Return [X, Y] of the center of cell containing provided text 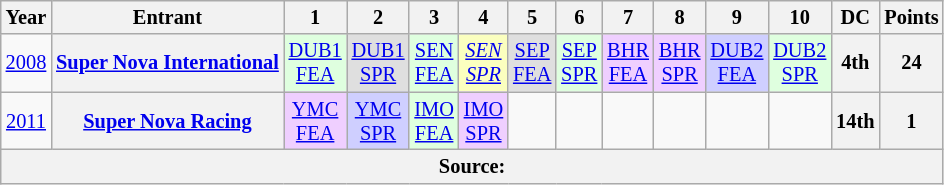
SENFEA [434, 63]
8 [680, 17]
Points [911, 17]
Entrant [167, 17]
6 [579, 17]
7 [628, 17]
SEPSPR [579, 63]
DUB2SPR [800, 63]
Super Nova Racing [167, 121]
Source: [472, 166]
YMCFEA [316, 121]
3 [434, 17]
BHRFEA [628, 63]
IMOSPR [484, 121]
DUB1SPR [378, 63]
9 [736, 17]
DC [855, 17]
DUB1FEA [316, 63]
IMOFEA [434, 121]
14th [855, 121]
4th [855, 63]
YMCSPR [378, 121]
4 [484, 17]
SENSPR [484, 63]
Year [26, 17]
BHRSPR [680, 63]
2011 [26, 121]
2 [378, 17]
24 [911, 63]
2008 [26, 63]
10 [800, 17]
Super Nova International [167, 63]
DUB2FEA [736, 63]
SEPFEA [532, 63]
5 [532, 17]
